Output the [x, y] coordinate of the center of the cell containing the given text.  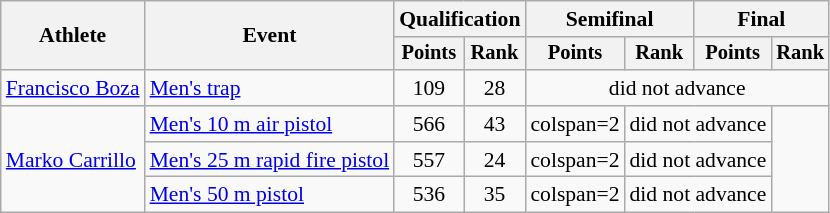
Francisco Boza [73, 88]
Marko Carrillo [73, 160]
Semifinal [609, 19]
Qualification [460, 19]
35 [495, 195]
Men's 10 m air pistol [270, 124]
Event [270, 36]
566 [428, 124]
43 [495, 124]
Men's trap [270, 88]
Athlete [73, 36]
24 [495, 160]
28 [495, 88]
Men's 50 m pistol [270, 195]
Final [762, 19]
109 [428, 88]
Men's 25 m rapid fire pistol [270, 160]
536 [428, 195]
557 [428, 160]
